Return (x, y) of the center of cell containing provided text 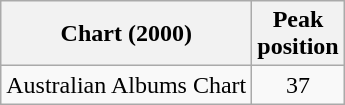
Peakposition (298, 34)
Australian Albums Chart (126, 85)
37 (298, 85)
Chart (2000) (126, 34)
